Detect which cell encompasses the target text, then output its (X, Y) center coordinate. 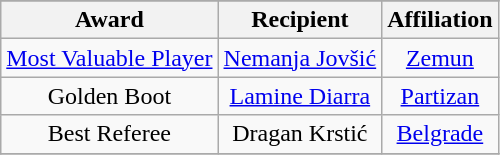
Most Valuable Player (110, 58)
Golden Boot (110, 96)
Affiliation (440, 20)
Belgrade (440, 134)
Best Referee (110, 134)
Nemanja Jovšić (300, 58)
Recipient (300, 20)
Lamine Diarra (300, 96)
Award (110, 20)
Zemun (440, 58)
Partizan (440, 96)
Dragan Krstić (300, 134)
